From the cell containing the given text, extract its center point as [X, Y] coordinate. 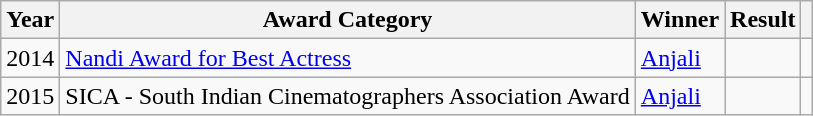
Year [30, 20]
2014 [30, 58]
Winner [680, 20]
Award Category [348, 20]
2015 [30, 96]
Nandi Award for Best Actress [348, 58]
Result [763, 20]
SICA - South Indian Cinematographers Association Award [348, 96]
